Search for the cell housing the specified text and yield its (x, y) center coordinate. 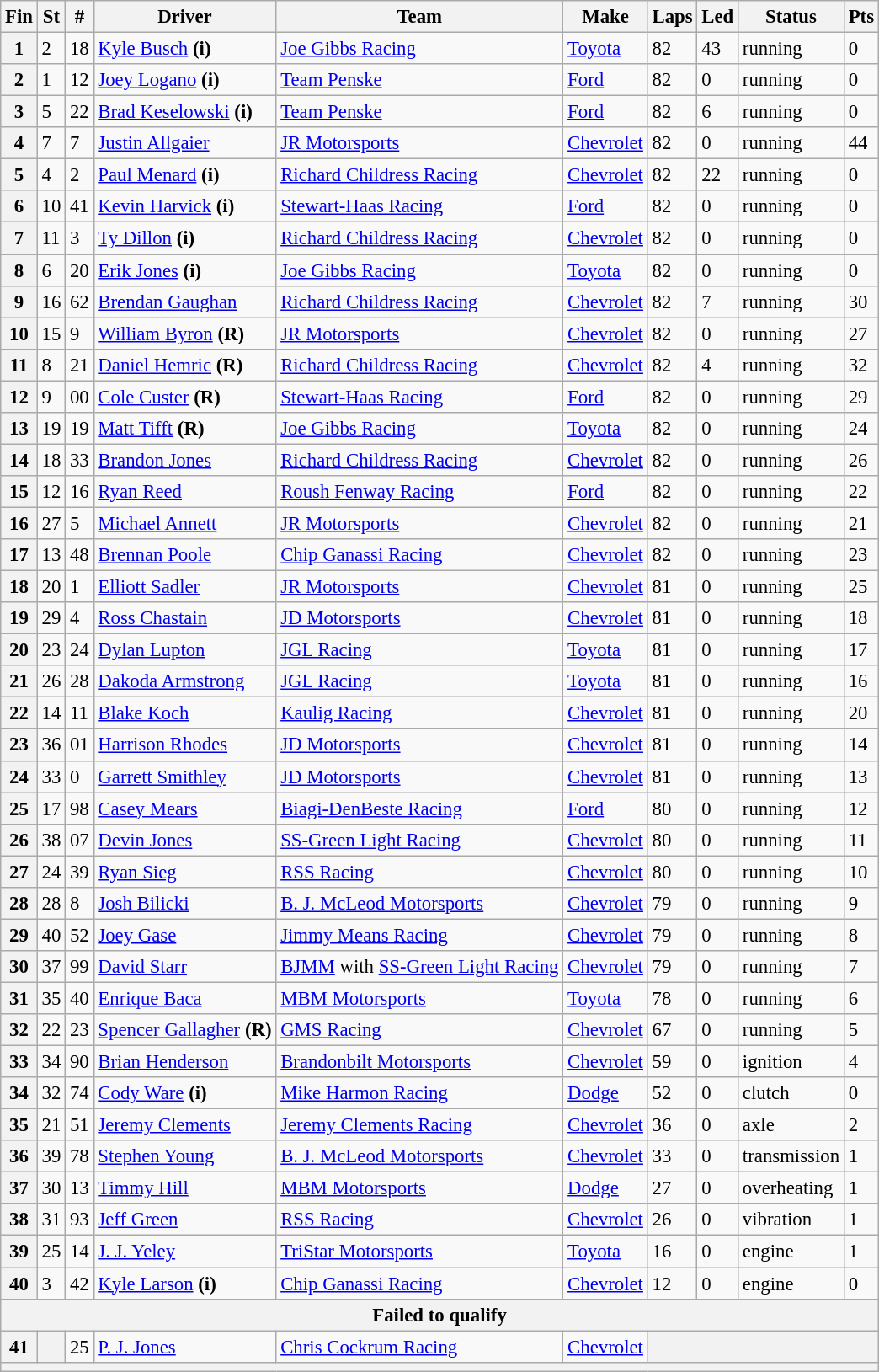
Daniel Hemric (R) (185, 365)
Biagi-DenBeste Racing (419, 809)
Ross Chastain (185, 618)
Brad Keselowski (i) (185, 112)
Harrison Rhodes (185, 745)
93 (79, 1220)
BJMM with SS-Green Light Racing (419, 967)
Joey Gase (185, 935)
Pts (860, 17)
TriStar Motorsports (419, 1252)
Michael Annett (185, 523)
overheating (791, 1188)
Dylan Lupton (185, 650)
Ryan Reed (185, 492)
Spencer Gallagher (R) (185, 1030)
Fin (19, 17)
clutch (791, 1093)
Paul Menard (i) (185, 175)
Jeremy Clements Racing (419, 1125)
Ryan Sieg (185, 872)
Casey Mears (185, 809)
Dakoda Armstrong (185, 681)
Laps (672, 17)
Kaulig Racing (419, 713)
St (51, 17)
Ty Dillon (i) (185, 238)
Brandon Jones (185, 460)
98 (79, 809)
Kyle Larson (i) (185, 1284)
Blake Koch (185, 713)
Matt Tifft (R) (185, 429)
vibration (791, 1220)
GMS Racing (419, 1030)
axle (791, 1125)
Kyle Busch (i) (185, 49)
Elliott Sadler (185, 587)
Team (419, 17)
Garrett Smithley (185, 777)
# (79, 17)
Josh Bilicki (185, 904)
SS-Green Light Racing (419, 840)
Kevin Harvick (i) (185, 206)
Stephen Young (185, 1156)
ignition (791, 1062)
Jimmy Means Racing (419, 935)
Driver (185, 17)
67 (672, 1030)
00 (79, 397)
99 (79, 967)
Make (605, 17)
Jeff Green (185, 1220)
Led (717, 17)
62 (79, 302)
transmission (791, 1156)
43 (717, 49)
59 (672, 1062)
Enrique Baca (185, 998)
Cody Ware (i) (185, 1093)
Chris Cockrum Racing (419, 1347)
P. J. Jones (185, 1347)
Brandonbilt Motorsports (419, 1062)
44 (860, 143)
Devin Jones (185, 840)
Cole Custer (R) (185, 397)
Roush Fenway Racing (419, 492)
42 (79, 1284)
Status (791, 17)
Brennan Poole (185, 555)
51 (79, 1125)
Brendan Gaughan (185, 302)
07 (79, 840)
90 (79, 1062)
Joey Logano (i) (185, 80)
David Starr (185, 967)
J. J. Yeley (185, 1252)
Mike Harmon Racing (419, 1093)
Jeremy Clements (185, 1125)
Erik Jones (i) (185, 270)
01 (79, 745)
Brian Henderson (185, 1062)
48 (79, 555)
Timmy Hill (185, 1188)
William Byron (R) (185, 334)
Failed to qualify (439, 1315)
74 (79, 1093)
Justin Allgaier (185, 143)
